From the cell containing the given text, extract its center point as (x, y) coordinate. 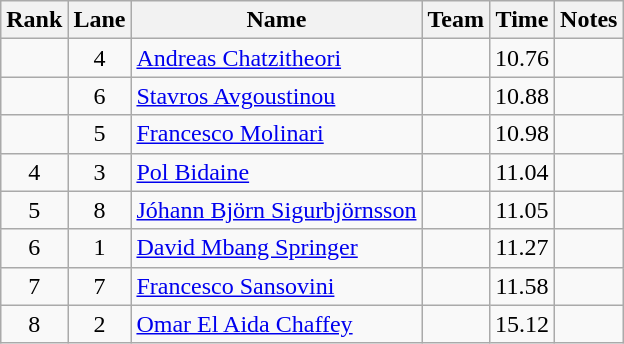
Omar El Aida Chaffey (276, 324)
Time (522, 20)
11.58 (522, 286)
10.98 (522, 134)
1 (100, 248)
Rank (34, 20)
11.05 (522, 210)
Name (276, 20)
11.04 (522, 172)
Team (456, 20)
3 (100, 172)
Lane (100, 20)
2 (100, 324)
10.76 (522, 58)
Stavros Avgoustinou (276, 96)
Andreas Chatzitheori (276, 58)
David Mbang Springer (276, 248)
10.88 (522, 96)
Francesco Molinari (276, 134)
11.27 (522, 248)
Pol Bidaine (276, 172)
Francesco Sansovini (276, 286)
Jóhann Björn Sigurbjörnsson (276, 210)
15.12 (522, 324)
Notes (589, 20)
